Extract the [X, Y] coordinate from the center of the cell holding the provided text.  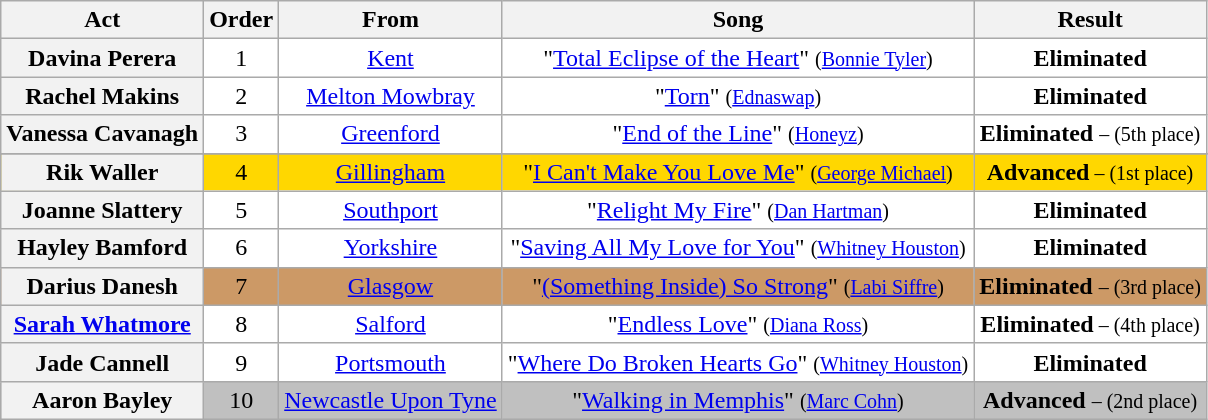
6 [242, 248]
Advanced – (1st place) [1090, 172]
Newcastle Upon Tyne [391, 400]
"Walking in Memphis" (Marc Cohn) [738, 400]
3 [242, 134]
Gillingham [391, 172]
Advanced – (2nd place) [1090, 400]
Act [102, 20]
Result [1090, 20]
"I Can't Make You Love Me" (George Michael) [738, 172]
Melton Mowbray [391, 96]
Salford [391, 324]
Jade Cannell [102, 362]
"Relight My Fire" (Dan Hartman) [738, 210]
Glasgow [391, 286]
2 [242, 96]
"Torn" (Ednaswap) [738, 96]
Rachel Makins [102, 96]
Aaron Bayley [102, 400]
Hayley Bamford [102, 248]
Joanne Slattery [102, 210]
"End of the Line" (Honeyz) [738, 134]
Vanessa Cavanagh [102, 134]
Rik Waller [102, 172]
10 [242, 400]
"Where Do Broken Hearts Go" (Whitney Houston) [738, 362]
Sarah Whatmore [102, 324]
Song [738, 20]
Greenford [391, 134]
Davina Perera [102, 58]
Portsmouth [391, 362]
Eliminated – (4th place) [1090, 324]
"Total Eclipse of the Heart" (Bonnie Tyler) [738, 58]
Eliminated – (3rd place) [1090, 286]
1 [242, 58]
9 [242, 362]
"(Something Inside) So Strong" (Labi Siffre) [738, 286]
Order [242, 20]
"Endless Love" (Diana Ross) [738, 324]
Yorkshire [391, 248]
"Saving All My Love for You" (Whitney Houston) [738, 248]
4 [242, 172]
Eliminated – (5th place) [1090, 134]
8 [242, 324]
Southport [391, 210]
7 [242, 286]
Kent [391, 58]
5 [242, 210]
Darius Danesh [102, 286]
From [391, 20]
